Determine the [x, y] coordinate at the center of the cell enclosing the given text.  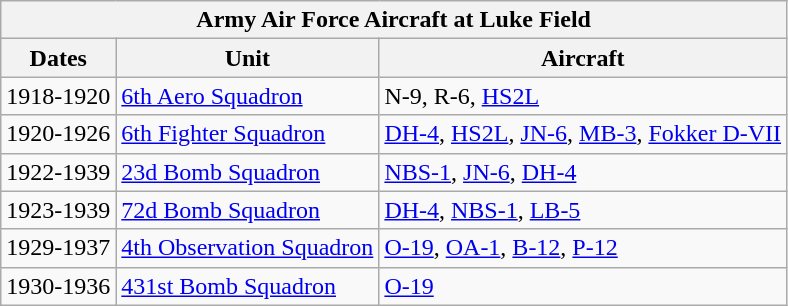
Unit [248, 58]
6th Aero Squadron [248, 96]
1918-1920 [58, 96]
NBS-1, JN-6, DH-4 [583, 172]
DH-4, NBS-1, LB-5 [583, 210]
72d Bomb Squadron [248, 210]
1929-1937 [58, 248]
23d Bomb Squadron [248, 172]
1930-1936 [58, 286]
Aircraft [583, 58]
1920-1926 [58, 134]
431st Bomb Squadron [248, 286]
1922-1939 [58, 172]
1923-1939 [58, 210]
4th Observation Squadron [248, 248]
O-19, OA-1, B-12, P-12 [583, 248]
Dates [58, 58]
N-9, R-6, HS2L [583, 96]
O-19 [583, 286]
Army Air Force Aircraft at Luke Field [394, 20]
6th Fighter Squadron [248, 134]
DH-4, HS2L, JN-6, MB-3, Fokker D-VII [583, 134]
